Output the [X, Y] coordinate of the center of the cell containing the given text.  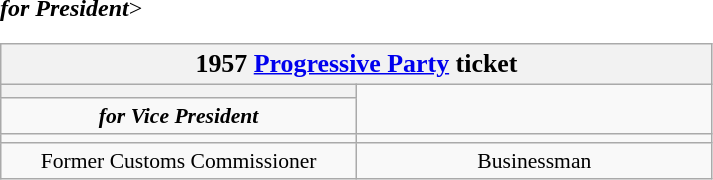
1957 Progressive Party ticket [356, 64]
Businessman [534, 161]
for Vice President [179, 116]
Former Customs Commissioner [179, 161]
